Provide the [x, y] coordinate of the cell's center where the given text is located.  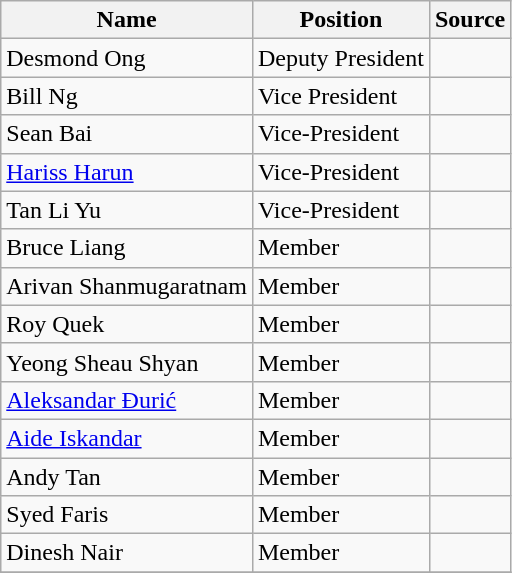
Desmond Ong [127, 58]
Bruce Liang [127, 248]
Name [127, 20]
Hariss Harun [127, 172]
Tan Li Yu [127, 210]
Aide Iskandar [127, 438]
Deputy President [340, 58]
Syed Faris [127, 515]
Andy Tan [127, 477]
Position [340, 20]
Aleksandar Đurić [127, 400]
Dinesh Nair [127, 553]
Yeong Sheau Shyan [127, 362]
Roy Quek [127, 324]
Sean Bai [127, 134]
Bill Ng [127, 96]
Vice President [340, 96]
Source [470, 20]
Arivan Shanmugaratnam [127, 286]
